Determine the (x, y) coordinate at the center of the cell enclosing the given text.  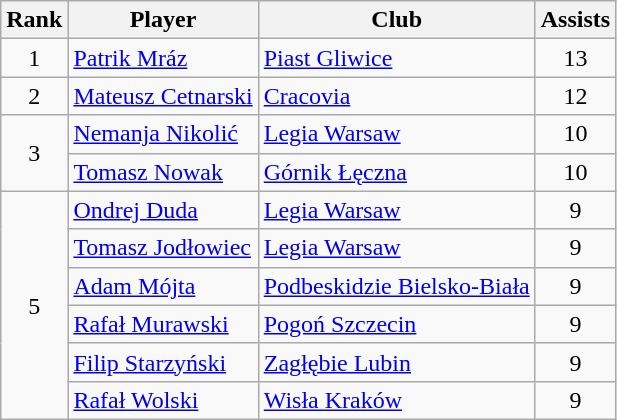
Cracovia (396, 96)
Tomasz Jodłowiec (163, 248)
Club (396, 20)
12 (575, 96)
Piast Gliwice (396, 58)
Rank (34, 20)
Zagłębie Lubin (396, 362)
Player (163, 20)
Ondrej Duda (163, 210)
1 (34, 58)
5 (34, 305)
Pogoń Szczecin (396, 324)
2 (34, 96)
Patrik Mráz (163, 58)
Rafał Wolski (163, 400)
Assists (575, 20)
Górnik Łęczna (396, 172)
Podbeskidzie Bielsko-Biała (396, 286)
Wisła Kraków (396, 400)
13 (575, 58)
Rafał Murawski (163, 324)
Filip Starzyński (163, 362)
3 (34, 153)
Mateusz Cetnarski (163, 96)
Adam Mójta (163, 286)
Tomasz Nowak (163, 172)
Nemanja Nikolić (163, 134)
